Output the (x, y) coordinate of the center of the cell containing the given text.  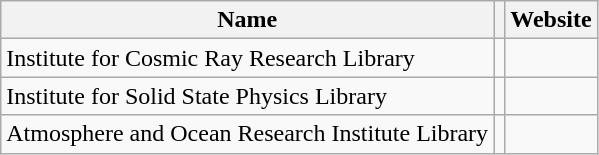
Website (551, 20)
Institute for Solid State Physics Library (248, 96)
Name (248, 20)
Institute for Cosmic Ray Research Library (248, 58)
Atmosphere and Ocean Research Institute Library (248, 134)
